Identify which cell holds the provided text, then report its (X, Y) central coordinate. 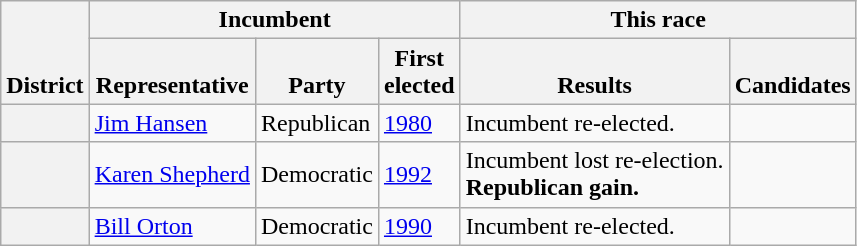
Karen Shepherd (172, 174)
1980 (419, 123)
Republican (316, 123)
Jim Hansen (172, 123)
Bill Orton (172, 226)
This race (658, 20)
1990 (419, 226)
Firstelected (419, 72)
Party (316, 72)
Incumbent lost re-election.Republican gain. (594, 174)
Results (594, 72)
Representative (172, 72)
Candidates (792, 72)
1992 (419, 174)
District (45, 52)
Incumbent (274, 20)
